Search for the cell housing the specified text and yield its (X, Y) center coordinate. 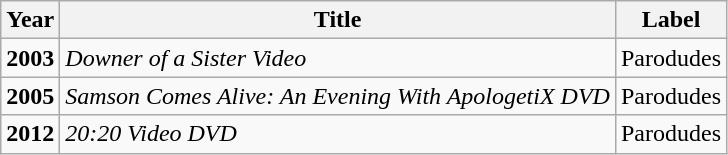
Label (670, 20)
2012 (30, 134)
20:20 Video DVD (338, 134)
Downer of a Sister Video (338, 58)
2005 (30, 96)
Year (30, 20)
Title (338, 20)
Samson Comes Alive: An Evening With ApologetiX DVD (338, 96)
2003 (30, 58)
